Pinpoint the cell where the given text exists, returning its (X, Y) midpoint coordinate. 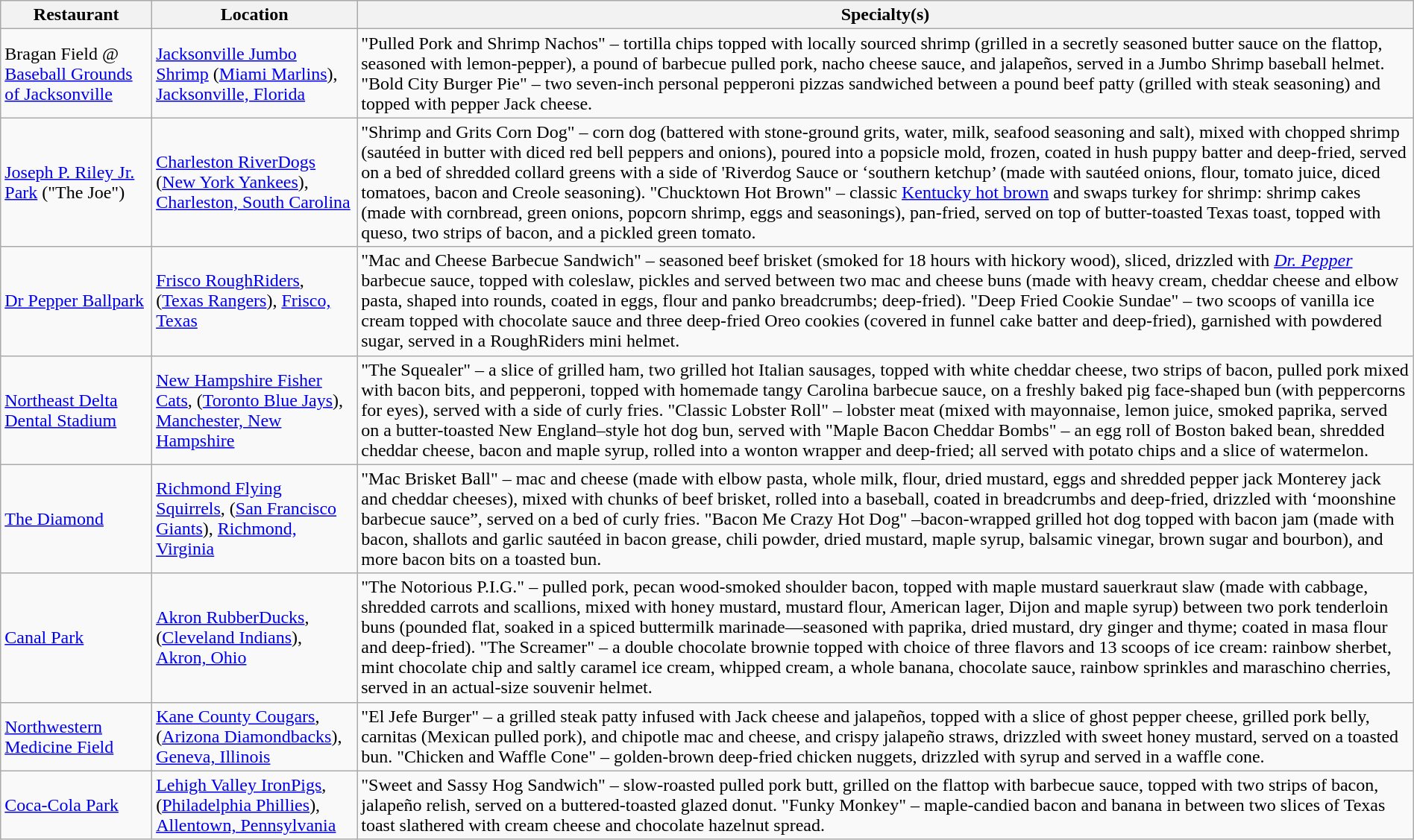
Joseph P. Riley Jr. Park ("The Joe") (76, 182)
Kane County Cougars, (Arizona Diamondbacks), Geneva, Illinois (255, 736)
Northwestern Medicine Field (76, 736)
Specialty(s) (886, 15)
Bragan Field @ Baseball Grounds of Jacksonville (76, 73)
Charleston RiverDogs (New York Yankees), Charleston, South Carolina (255, 182)
New Hampshire Fisher Cats, (Toronto Blue Jays), Manchester, New Hampshire (255, 410)
Canal Park (76, 638)
Northeast Delta Dental Stadium (76, 410)
Jacksonville Jumbo Shrimp (Miami Marlins), Jacksonville, Florida (255, 73)
Restaurant (76, 15)
Location (255, 15)
Akron RubberDucks, (Cleveland Indians), Akron, Ohio (255, 638)
Dr Pepper Ballpark (76, 301)
Lehigh Valley IronPigs, (Philadelphia Phillies), Allentown, Pennsylvania (255, 805)
The Diamond (76, 519)
Richmond Flying Squirrels, (San Francisco Giants), Richmond, Virginia (255, 519)
Frisco RoughRiders, (Texas Rangers), Frisco, Texas (255, 301)
Coca-Cola Park (76, 805)
